Pinpoint the cell where the given text exists, returning its [x, y] midpoint coordinate. 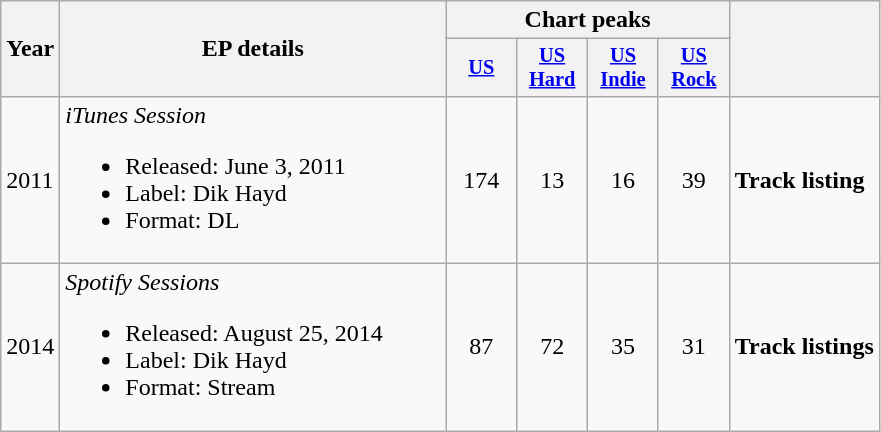
Spotify SessionsReleased: August 25, 2014Label: Dik HaydFormat: Stream [253, 348]
72 [552, 348]
Chart peaks [588, 20]
2011 [30, 180]
13 [552, 180]
Track listings [804, 348]
2014 [30, 348]
16 [624, 180]
Year [30, 49]
US [482, 68]
174 [482, 180]
USHard [552, 68]
USIndie [624, 68]
EP details [253, 49]
USRock [694, 68]
87 [482, 348]
39 [694, 180]
Track listing [804, 180]
35 [624, 348]
iTunes SessionReleased: June 3, 2011Label: Dik HaydFormat: DL [253, 180]
31 [694, 348]
